Return (x, y) of the center of cell containing provided text 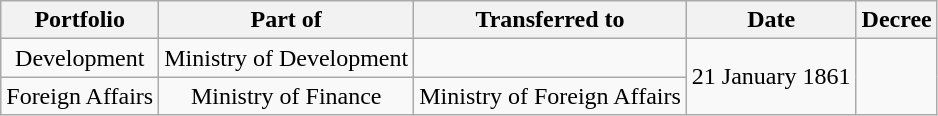
Ministry of Development (286, 58)
21 January 1861 (771, 77)
Part of (286, 20)
Ministry of Finance (286, 96)
Transferred to (550, 20)
Date (771, 20)
Portfolio (80, 20)
Development (80, 58)
Decree (896, 20)
Foreign Affairs (80, 96)
Ministry of Foreign Affairs (550, 96)
